Determine the (x, y) coordinate at the center of the cell enclosing the given text.  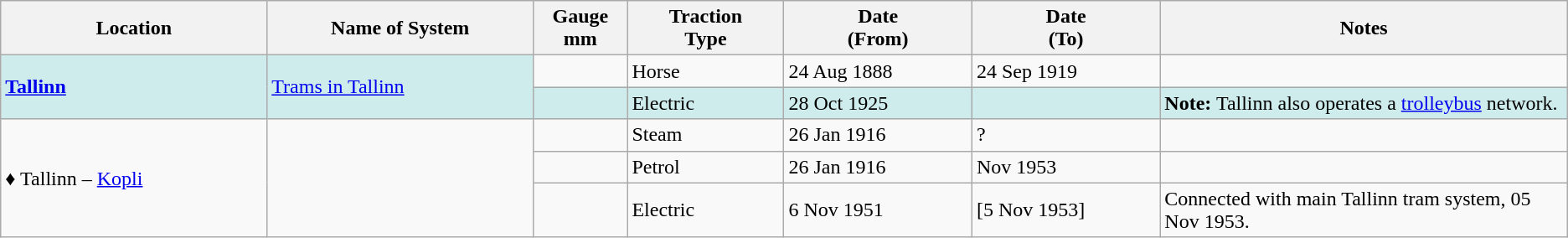
Steam (705, 135)
Connected with main Tallinn tram system, 05 Nov 1953. (1364, 210)
Trams in Tallinn (400, 87)
28 Oct 1925 (878, 103)
Petrol (705, 167)
? (1065, 135)
6 Nov 1951 (878, 210)
TractionType (705, 28)
Location (134, 28)
Notes (1364, 28)
[5 Nov 1953] (1065, 210)
Name of System (400, 28)
Note: Tallinn also operates a trolleybus network. (1364, 103)
Tallinn (134, 87)
Horse (705, 71)
Nov 1953 (1065, 167)
♦ Tallinn – Kopli (134, 178)
Gauge mm (580, 28)
Date (From) (878, 28)
24 Aug 1888 (878, 71)
24 Sep 1919 (1065, 71)
Date (To) (1065, 28)
